Scan for the cell matching the given text and deliver its (x, y) coordinate at center. 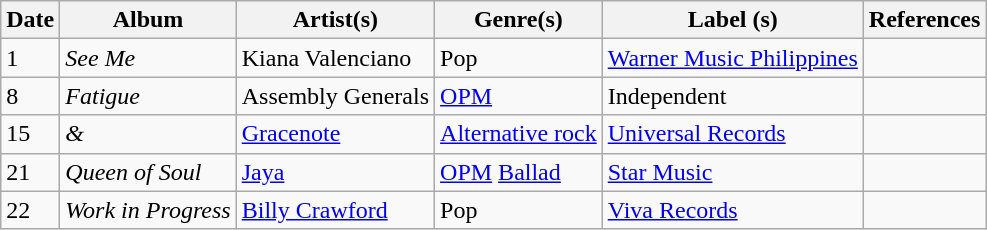
Viva Records (732, 210)
Queen of Soul (148, 172)
22 (30, 210)
Assembly Generals (335, 96)
Date (30, 20)
OPM (519, 96)
Album (148, 20)
Billy Crawford (335, 210)
Genre(s) (519, 20)
15 (30, 134)
Artist(s) (335, 20)
Label (s) (732, 20)
Independent (732, 96)
21 (30, 172)
Universal Records (732, 134)
Alternative rock (519, 134)
OPM Ballad (519, 172)
References (924, 20)
Warner Music Philippines (732, 58)
8 (30, 96)
Fatigue (148, 96)
Work in Progress (148, 210)
& (148, 134)
1 (30, 58)
Gracenote (335, 134)
Star Music (732, 172)
Kiana Valenciano (335, 58)
See Me (148, 58)
Jaya (335, 172)
